Output the (X, Y) coordinate of the center of the cell containing the given text.  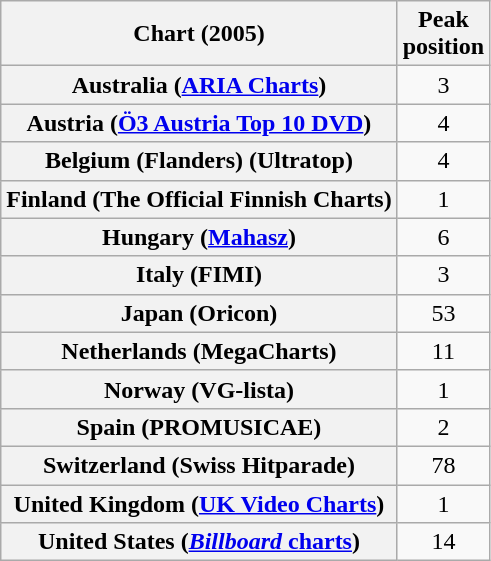
2 (443, 427)
14 (443, 542)
Netherlands (MegaCharts) (199, 351)
53 (443, 313)
Hungary (Mahasz) (199, 237)
6 (443, 237)
Japan (Oricon) (199, 313)
Finland (The Official Finnish Charts) (199, 199)
Austria (Ö3 Austria Top 10 DVD) (199, 123)
Belgium (Flanders) (Ultratop) (199, 161)
Italy (FIMI) (199, 275)
11 (443, 351)
Peakposition (443, 34)
Spain (PROMUSICAE) (199, 427)
Australia (ARIA Charts) (199, 85)
United Kingdom (UK Video Charts) (199, 503)
78 (443, 465)
Norway (VG-lista) (199, 389)
United States (Billboard charts) (199, 542)
Chart (2005) (199, 34)
Switzerland (Swiss Hitparade) (199, 465)
